Find where the given text appears and provide that cell's center as (X, Y) coordinate. 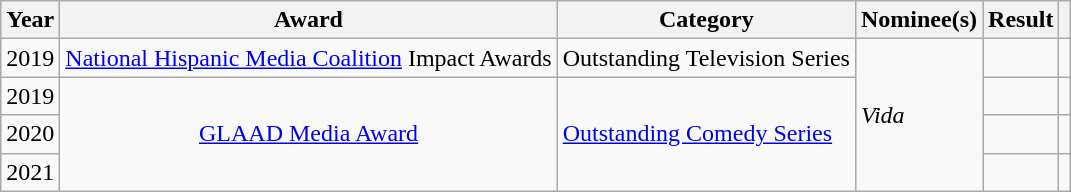
Year (30, 20)
2020 (30, 134)
Award (308, 20)
Vida (918, 115)
Category (706, 20)
2021 (30, 172)
Nominee(s) (918, 20)
Outstanding Television Series (706, 58)
National Hispanic Media Coalition Impact Awards (308, 58)
Outstanding Comedy Series (706, 134)
Result (1021, 20)
GLAAD Media Award (308, 134)
